Locate the cell with the specified text and output its [X, Y] center coordinate. 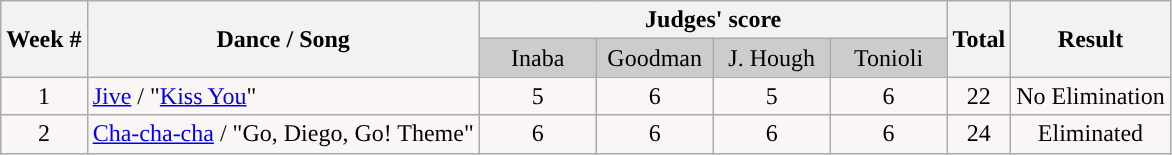
Dance / Song [283, 39]
1 [44, 96]
Tonioli [888, 58]
Inaba [538, 58]
Week # [44, 39]
Judges' score [713, 20]
Jive / "Kiss You" [283, 96]
Total [979, 39]
Goodman [654, 58]
J. Hough [772, 58]
Result [1091, 39]
2 [44, 134]
Eliminated [1091, 134]
24 [979, 134]
22 [979, 96]
No Elimination [1091, 96]
Cha-cha-cha / "Go, Diego, Go! Theme" [283, 134]
